Return [x, y] of the center of cell containing provided text 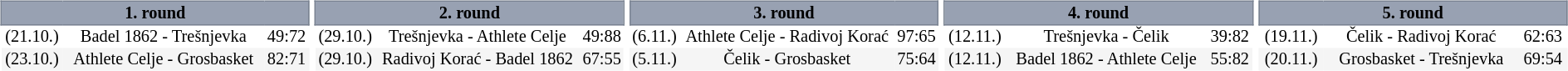
55:82 [1231, 60]
82:71 [287, 60]
49:88 [601, 37]
2. round [470, 13]
(21.10.) [32, 37]
Athlete Celje - Grosbasket [164, 60]
62:63 [1543, 37]
Čelik - Grosbasket [787, 60]
(6.11.) [654, 37]
Trešnjevka - Čelik [1106, 37]
(5.11.) [654, 60]
(19.11.) [1291, 37]
1. round [154, 13]
Badel 1862 - Athlete Celje [1106, 60]
5. round [1414, 13]
(23.10.) [32, 60]
75:64 [917, 60]
97:65 [917, 37]
39:82 [1231, 37]
69:54 [1543, 60]
49:72 [287, 37]
67:55 [601, 60]
Trešnjevka - Athlete Celje [477, 37]
3. round [784, 13]
Athlete Celje - Radivoj Korać [787, 37]
Čelik - Radivoj Korać [1422, 37]
Radivoj Korać - Badel 1862 [477, 60]
Badel 1862 - Trešnjevka [164, 37]
4. round [1098, 13]
(20.11.) [1291, 60]
Grosbasket - Trešnjevka [1422, 60]
